Capture the cell that displays the provided text and extract its [X, Y] central coordinate. 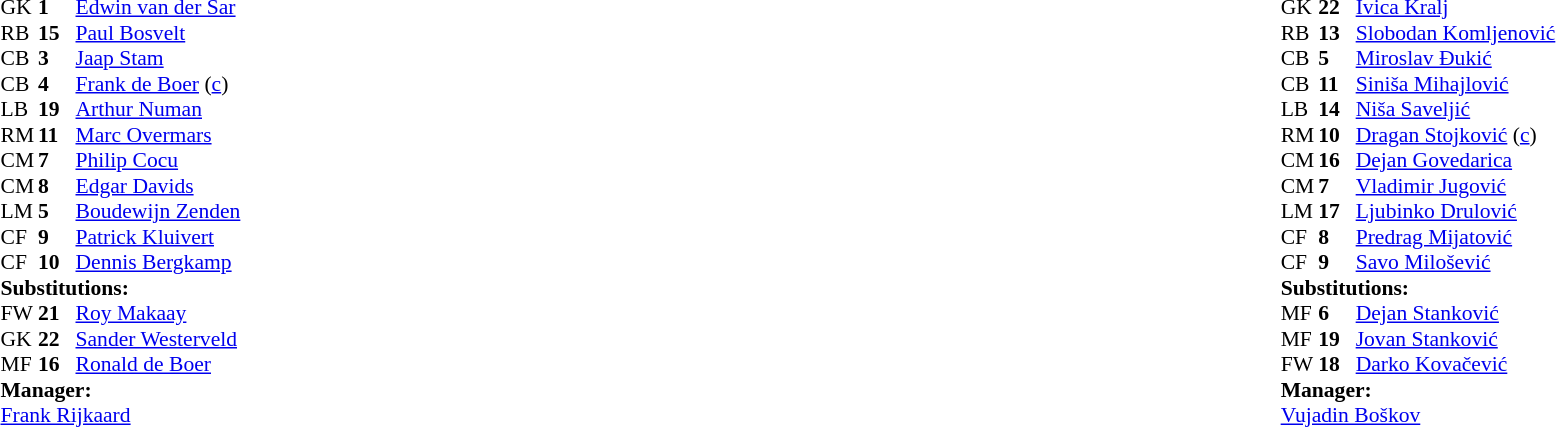
17 [1337, 211]
Darko Kovačević [1456, 365]
Paul Bosvelt [158, 33]
Philip Cocu [158, 161]
Dragan Stojković (c) [1456, 135]
Frank de Boer (c) [158, 84]
6 [1337, 313]
Jovan Stanković [1456, 339]
13 [1337, 33]
4 [57, 84]
18 [1337, 365]
Vladimir Jugović [1456, 186]
Miroslav Đukić [1456, 59]
14 [1337, 109]
Slobodan Komljenović [1456, 33]
Edgar Davids [158, 186]
Patrick Kluivert [158, 237]
GK [19, 339]
Ljubinko Drulović [1456, 211]
Predrag Mijatović [1456, 237]
Dejan Stanković [1456, 313]
Roy Makaay [158, 313]
Dennis Bergkamp [158, 263]
15 [57, 33]
Sander Westerveld [158, 339]
Arthur Numan [158, 109]
Dejan Govedarica [1456, 161]
Savo Milošević [1456, 263]
22 [57, 339]
Boudewijn Zenden [158, 211]
21 [57, 313]
3 [57, 59]
Jaap Stam [158, 59]
Siniša Mihajlović [1456, 84]
Marc Overmars [158, 135]
Niša Saveljić [1456, 109]
Ronald de Boer [158, 365]
